Search for the cell housing the specified text and yield its [x, y] center coordinate. 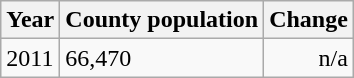
66,470 [162, 58]
n/a [309, 58]
County population [162, 20]
Change [309, 20]
2011 [30, 58]
Year [30, 20]
